Identify which cell holds the provided text, then report its (x, y) central coordinate. 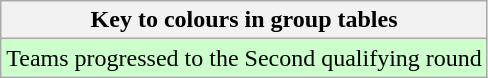
Key to colours in group tables (244, 20)
Teams progressed to the Second qualifying round (244, 58)
